Capture the cell that displays the provided text and extract its (x, y) central coordinate. 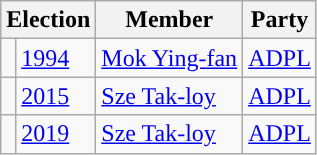
Party (280, 20)
Mok Ying-fan (170, 58)
Election (48, 20)
Member (170, 20)
1994 (56, 58)
2015 (56, 96)
2019 (56, 134)
